For the text-containing cell, return its midpoint in [X, Y] coordinate format. 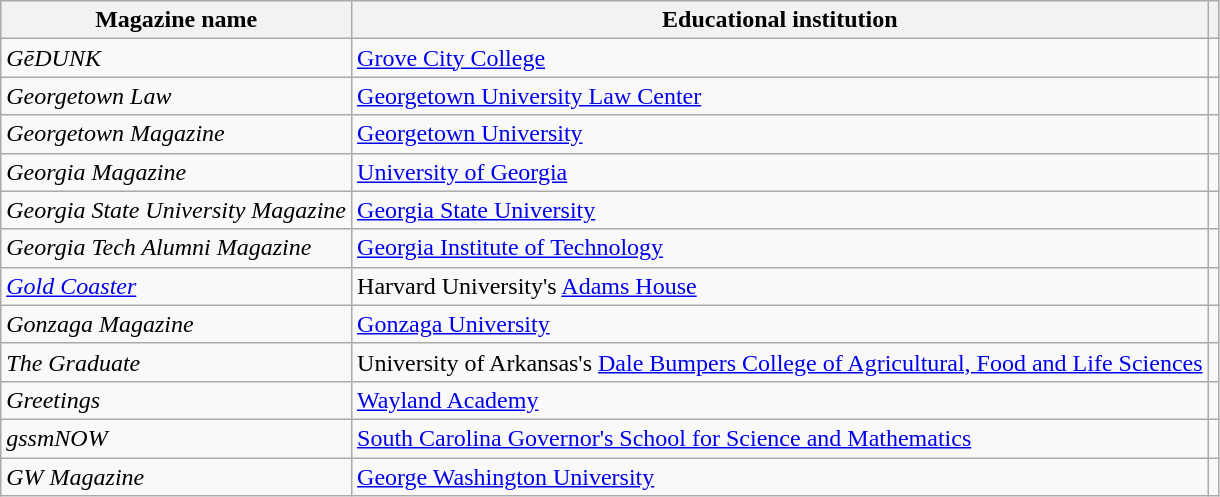
gssmNOW [176, 438]
Georgetown Law [176, 96]
Georgetown University [780, 134]
University of Arkansas's Dale Bumpers College of Agricultural, Food and Life Sciences [780, 362]
Greetings [176, 400]
University of Georgia [780, 172]
Georgetown University Law Center [780, 96]
Georgia State University [780, 210]
Magazine name [176, 20]
GēDUNK [176, 58]
Georgia Magazine [176, 172]
George Washington University [780, 477]
Gonzaga Magazine [176, 324]
Gonzaga University [780, 324]
Wayland Academy [780, 400]
The Graduate [176, 362]
Educational institution [780, 20]
Georgia Institute of Technology [780, 248]
GW Magazine [176, 477]
Gold Coaster [176, 286]
Georgia State University Magazine [176, 210]
Georgetown Magazine [176, 134]
South Carolina Governor's School for Science and Mathematics [780, 438]
Harvard University's Adams House [780, 286]
Grove City College [780, 58]
Georgia Tech Alumni Magazine [176, 248]
